Return the (X, Y) coordinate for the center point of the cell that contains the specified text.  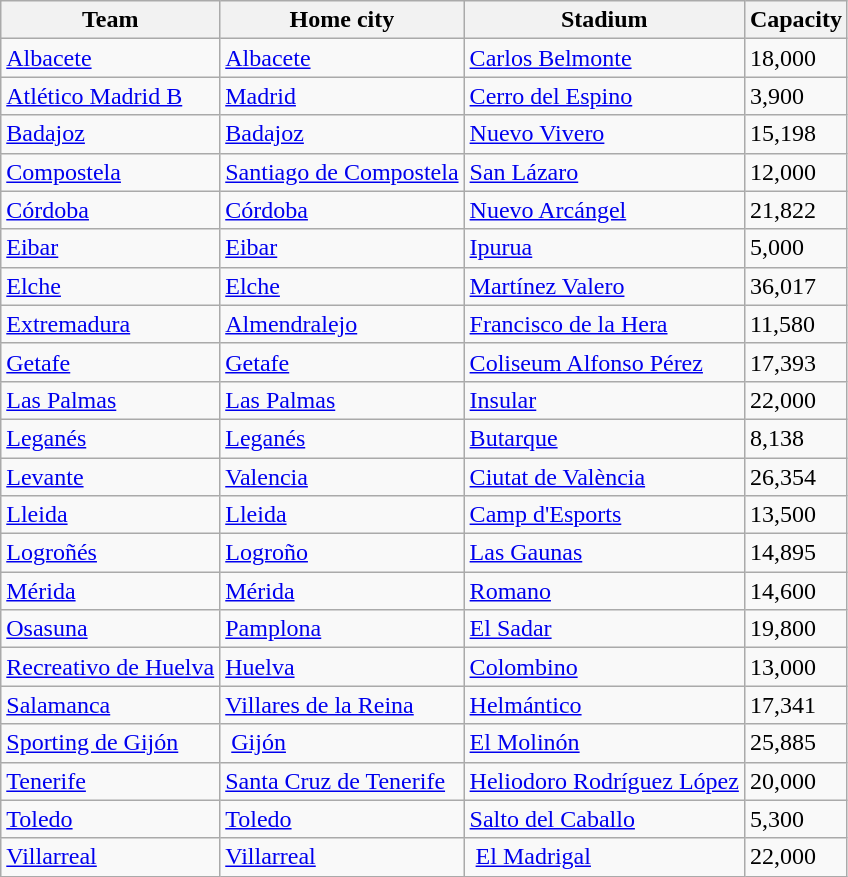
Ciutat de València (604, 477)
15,198 (796, 134)
14,600 (796, 591)
Capacity (796, 20)
Logroño (342, 553)
36,017 (796, 286)
Levante (110, 477)
8,138 (796, 438)
Nuevo Arcángel (604, 210)
Huelva (342, 667)
El Madrigal (604, 857)
Madrid (342, 96)
Pamplona (342, 629)
Butarque (604, 438)
20,000 (796, 781)
Gijón (342, 743)
5,300 (796, 819)
Tenerife (110, 781)
25,885 (796, 743)
Team (110, 20)
Almendralejo (342, 324)
Insular (604, 400)
Helmántico (604, 705)
El Sadar (604, 629)
Las Gaunas (604, 553)
3,900 (796, 96)
Villares de la Reina (342, 705)
Stadium (604, 20)
Ipurua (604, 248)
Home city (342, 20)
San Lázaro (604, 172)
Francisco de la Hera (604, 324)
Valencia (342, 477)
13,500 (796, 515)
19,800 (796, 629)
Romano (604, 591)
17,341 (796, 705)
Camp d'Esports (604, 515)
Compostela (110, 172)
Santiago de Compostela (342, 172)
Martínez Valero (604, 286)
Santa Cruz de Tenerife (342, 781)
Logroñés (110, 553)
13,000 (796, 667)
Colombino (604, 667)
5,000 (796, 248)
Nuevo Vivero (604, 134)
17,393 (796, 362)
El Molinón (604, 743)
14,895 (796, 553)
Salto del Caballo (604, 819)
26,354 (796, 477)
11,580 (796, 324)
18,000 (796, 58)
Salamanca (110, 705)
Heliodoro Rodríguez López (604, 781)
12,000 (796, 172)
Sporting de Gijón (110, 743)
Atlético Madrid B (110, 96)
Extremadura (110, 324)
Osasuna (110, 629)
Carlos Belmonte (604, 58)
Cerro del Espino (604, 96)
21,822 (796, 210)
Coliseum Alfonso Pérez (604, 362)
Recreativo de Huelva (110, 667)
